Search for the cell housing the specified text and yield its (x, y) center coordinate. 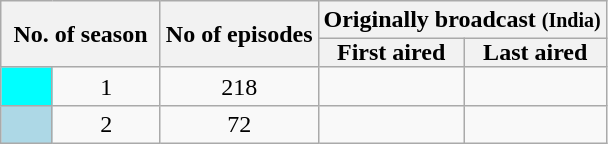
First aired (391, 53)
2 (106, 124)
72 (239, 124)
1 (106, 86)
No. of season (81, 34)
218 (239, 86)
Last aired (535, 53)
Originally broadcast (India) (462, 20)
No of episodes (239, 34)
